Pinpoint the cell where the given text exists, returning its (X, Y) midpoint coordinate. 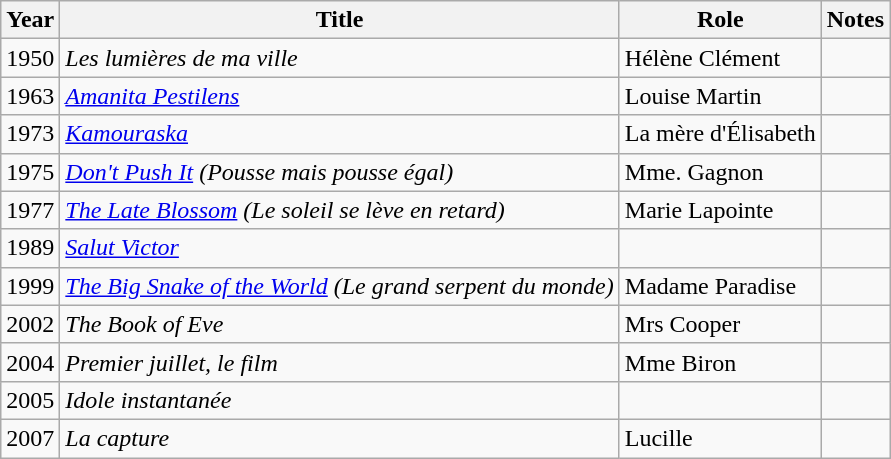
2007 (30, 438)
The Book of Eve (340, 324)
Amanita Pestilens (340, 96)
Notes (855, 20)
1950 (30, 58)
1973 (30, 134)
2002 (30, 324)
Title (340, 20)
Idole instantanée (340, 400)
Role (720, 20)
Kamouraska (340, 134)
Mrs Cooper (720, 324)
1999 (30, 286)
Year (30, 20)
Mme. Gagnon (720, 172)
Premier juillet, le film (340, 362)
1977 (30, 210)
1963 (30, 96)
La capture (340, 438)
Lucille (720, 438)
Madame Paradise (720, 286)
Salut Victor (340, 248)
Les lumières de ma ville (340, 58)
Hélène Clément (720, 58)
1989 (30, 248)
1975 (30, 172)
La mère d'Élisabeth (720, 134)
2004 (30, 362)
The Big Snake of the World (Le grand serpent du monde) (340, 286)
Louise Martin (720, 96)
Marie Lapointe (720, 210)
The Late Blossom (Le soleil se lève en retard) (340, 210)
2005 (30, 400)
Mme Biron (720, 362)
Don't Push It (Pousse mais pousse égal) (340, 172)
